Find where the given text appears and provide that cell's center as (x, y) coordinate. 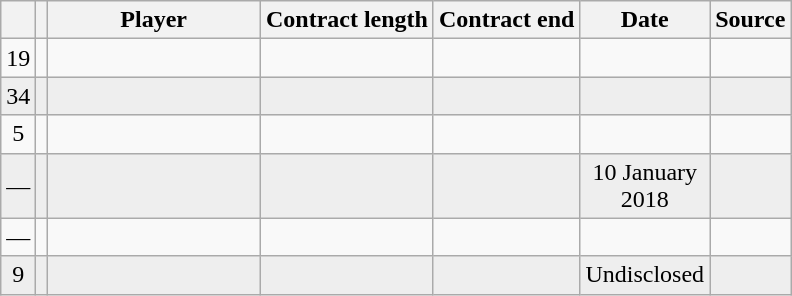
Player (154, 20)
10 January 2018 (645, 186)
19 (18, 58)
9 (18, 275)
Date (645, 20)
34 (18, 96)
5 (18, 134)
Source (750, 20)
Undisclosed (645, 275)
Contract end (506, 20)
Contract length (346, 20)
